For the text-containing cell, return its midpoint in (X, Y) coordinate format. 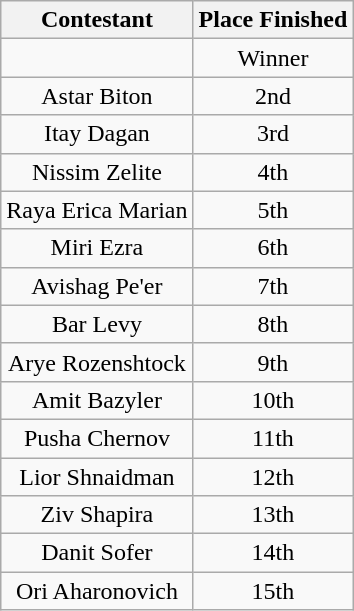
Contestant (97, 20)
Pusha Chernov (97, 438)
14th (273, 553)
Itay Dagan (97, 134)
5th (273, 210)
2nd (273, 96)
Danit Sofer (97, 553)
7th (273, 286)
15th (273, 591)
Bar Levy (97, 324)
6th (273, 248)
8th (273, 324)
3rd (273, 134)
11th (273, 438)
9th (273, 362)
Winner (273, 58)
Raya Erica Marian (97, 210)
Astar Biton (97, 96)
4th (273, 172)
Amit Bazyler (97, 400)
Nissim Zelite (97, 172)
13th (273, 515)
Lior Shnaidman (97, 477)
10th (273, 400)
Ziv Shapira (97, 515)
Miri Ezra (97, 248)
Place Finished (273, 20)
Ori Aharonovich (97, 591)
12th (273, 477)
Arye Rozenshtock (97, 362)
Avishag Pe'er (97, 286)
